Provide the [x, y] coordinate of the cell's center where the given text is located.  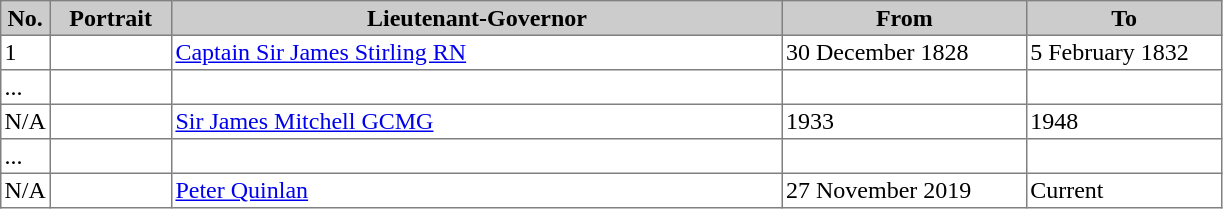
Lieutenant-Governor [478, 18]
5 February 1832 [1124, 52]
No. [26, 18]
1948 [1124, 121]
Portrait [111, 18]
Captain Sir James Stirling RN [478, 52]
30 December 1828 [904, 52]
27 November 2019 [904, 190]
To [1124, 18]
Peter Quinlan [478, 190]
Sir James Mitchell GCMG [478, 121]
1933 [904, 121]
From [904, 18]
Current [1124, 190]
1 [26, 52]
